Search for the cell housing the specified text and yield its (x, y) center coordinate. 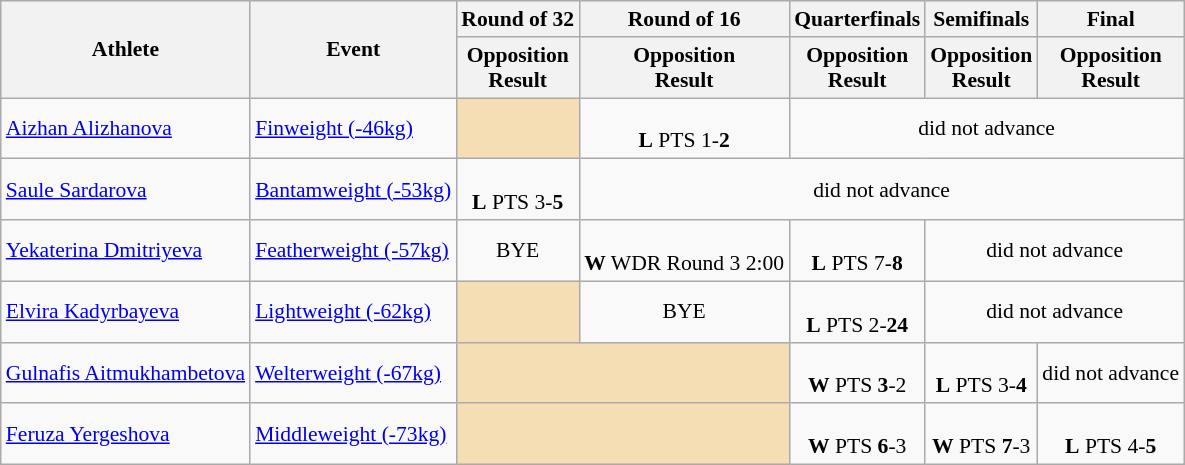
Featherweight (-57kg) (353, 250)
Event (353, 50)
Finweight (-46kg) (353, 128)
Round of 32 (518, 19)
L PTS 4-5 (1110, 434)
W PTS 3-2 (857, 372)
L PTS 3-4 (981, 372)
W PTS 7-3 (981, 434)
Feruza Yergeshova (126, 434)
Saule Sardarova (126, 190)
W WDR Round 3 2:00 (684, 250)
L PTS 2-24 (857, 312)
Lightweight (-62kg) (353, 312)
Final (1110, 19)
Quarterfinals (857, 19)
Athlete (126, 50)
Bantamweight (-53kg) (353, 190)
Yekaterina Dmitriyeva (126, 250)
L PTS 3-5 (518, 190)
L PTS 1-2 (684, 128)
Aizhan Alizhanova (126, 128)
W PTS 6-3 (857, 434)
Semifinals (981, 19)
Middleweight (-73kg) (353, 434)
Gulnafis Aitmukhambetova (126, 372)
L PTS 7-8 (857, 250)
Welterweight (-67kg) (353, 372)
Round of 16 (684, 19)
Elvira Kadyrbayeva (126, 312)
